Identify which cell holds the provided text, then report its (X, Y) central coordinate. 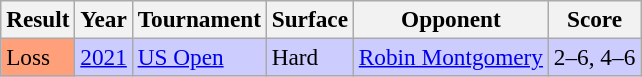
Tournament (199, 19)
Hard (310, 57)
Surface (310, 19)
Loss (38, 57)
Year (104, 19)
2–6, 4–6 (594, 57)
Result (38, 19)
Opponent (450, 19)
US Open (199, 57)
Robin Montgomery (450, 57)
2021 (104, 57)
Score (594, 19)
